Capture the cell that displays the provided text and extract its (x, y) central coordinate. 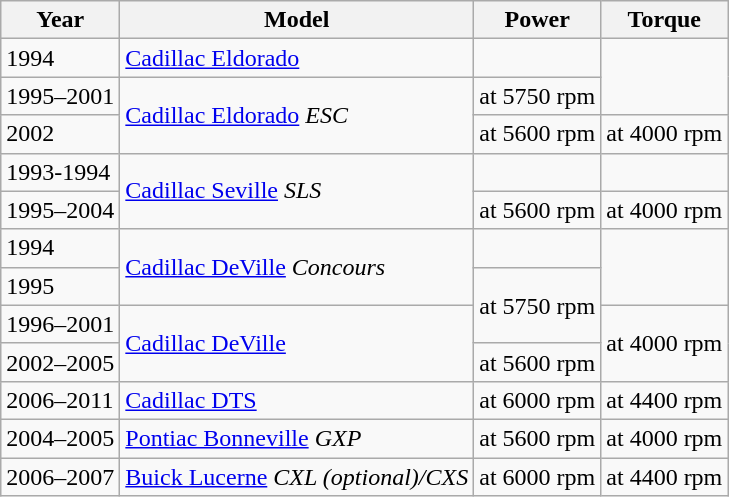
1993-1994 (60, 172)
Year (60, 20)
Torque (664, 20)
1995–2001 (60, 96)
Cadillac Seville SLS (297, 191)
2006–2011 (60, 400)
Cadillac Eldorado (297, 58)
Cadillac DeVille Concours (297, 267)
Cadillac DeVille (297, 343)
Cadillac DTS (297, 400)
Cadillac Eldorado ESC (297, 115)
1995 (60, 286)
1995–2004 (60, 210)
2006–2007 (60, 477)
Buick Lucerne CXL (optional)/CXS (297, 477)
1996–2001 (60, 324)
2002–2005 (60, 362)
2002 (60, 134)
2004–2005 (60, 438)
Model (297, 20)
Power (538, 20)
Pontiac Bonneville GXP (297, 438)
